Provide the [X, Y] coordinate of the cell's center where the given text is located.  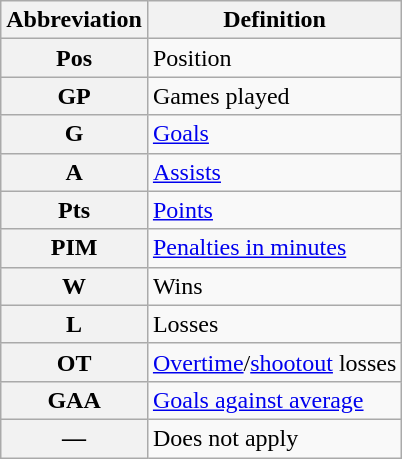
Does not apply [274, 438]
W [74, 286]
Points [274, 210]
L [74, 324]
Losses [274, 324]
GP [74, 96]
GAA [74, 400]
Pts [74, 210]
Definition [274, 20]
G [74, 134]
Wins [274, 286]
Pos [74, 58]
Goals against average [274, 400]
— [74, 438]
Assists [274, 172]
Overtime/shootout losses [274, 362]
Penalties in minutes [274, 248]
A [74, 172]
OT [74, 362]
Goals [274, 134]
Position [274, 58]
PIM [74, 248]
Abbreviation [74, 20]
Games played [274, 96]
